Identify which cell holds the provided text, then report its (X, Y) central coordinate. 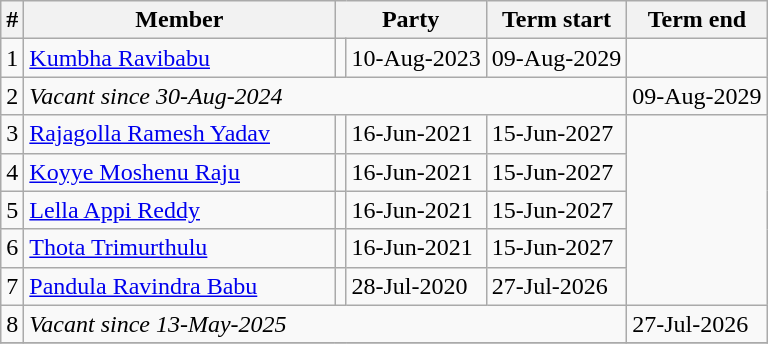
Member (180, 20)
Vacant since 13-May-2025 (326, 324)
Lella Appi Reddy (180, 210)
# (12, 20)
7 (12, 286)
3 (12, 134)
8 (12, 324)
10-Aug-2023 (416, 58)
4 (12, 172)
Pandula Ravindra Babu (180, 286)
Kumbha Ravibabu (180, 58)
Rajagolla Ramesh Yadav (180, 134)
Term end (697, 20)
Party (410, 20)
Vacant since 30-Aug-2024 (326, 96)
Term start (556, 20)
5 (12, 210)
6 (12, 248)
Thota Trimurthulu (180, 248)
28-Jul-2020 (416, 286)
2 (12, 96)
1 (12, 58)
Koyye Moshenu Raju (180, 172)
